Search for the cell housing the specified text and yield its [x, y] center coordinate. 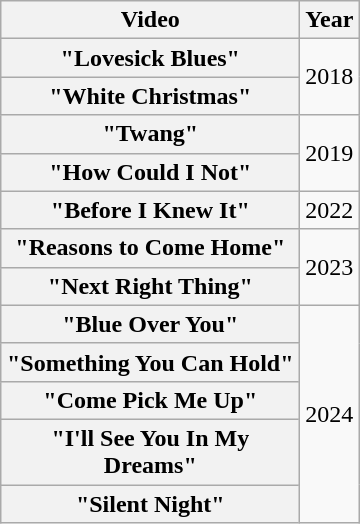
"I'll See You In My Dreams" [150, 452]
2019 [330, 153]
"Before I Knew It" [150, 210]
"How Could I Not" [150, 172]
Year [330, 20]
"Something You Can Hold" [150, 362]
2024 [330, 414]
"Come Pick Me Up" [150, 400]
"Next Right Thing" [150, 286]
2023 [330, 267]
"Blue Over You" [150, 324]
"White Christmas" [150, 96]
2022 [330, 210]
2018 [330, 77]
Video [150, 20]
"Twang" [150, 134]
"Lovesick Blues" [150, 58]
"Reasons to Come Home" [150, 248]
"Silent Night" [150, 503]
